From the cell containing the given text, extract its center point as [x, y] coordinate. 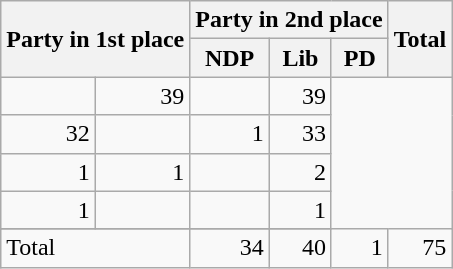
2 [300, 172]
Lib [300, 58]
PD [360, 58]
32 [48, 134]
75 [420, 248]
33 [300, 134]
40 [300, 248]
Party in 1st place [96, 39]
NDP [230, 58]
Party in 2nd place [289, 20]
34 [230, 248]
